Capture the cell that displays the provided text and extract its [X, Y] central coordinate. 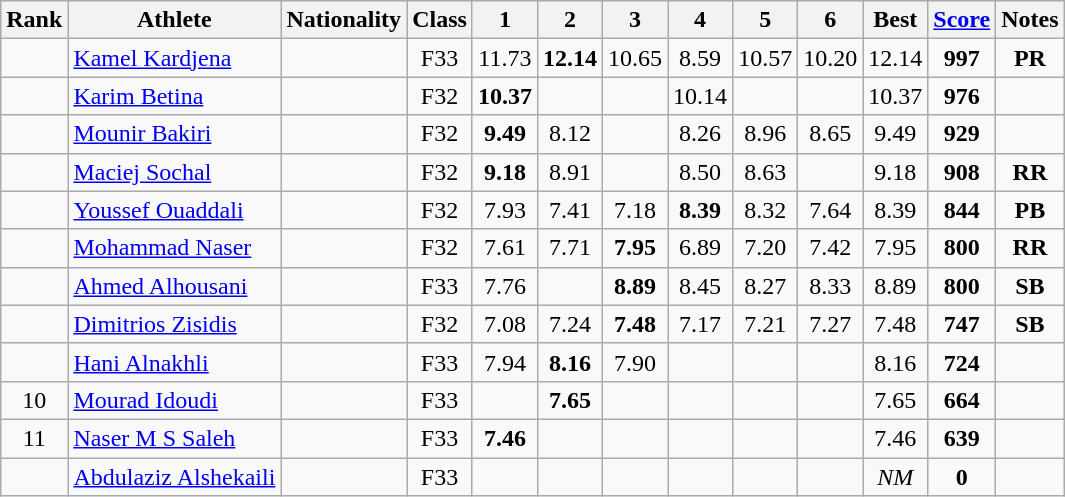
PR [1030, 58]
6 [830, 20]
10 [34, 400]
7.76 [504, 286]
Best [896, 20]
Class [440, 20]
Karim Betina [174, 96]
7.61 [504, 248]
8.27 [766, 286]
7.24 [570, 324]
664 [962, 400]
908 [962, 172]
724 [962, 362]
10.57 [766, 58]
11.73 [504, 58]
11 [34, 438]
8.32 [766, 210]
929 [962, 134]
Score [962, 20]
NM [896, 477]
Mounir Bakiri [174, 134]
Mourad Idoudi [174, 400]
8.63 [766, 172]
639 [962, 438]
7.64 [830, 210]
10.20 [830, 58]
7.93 [504, 210]
3 [634, 20]
747 [962, 324]
7.94 [504, 362]
844 [962, 210]
Notes [1030, 20]
2 [570, 20]
7.21 [766, 324]
Youssef Ouaddali [174, 210]
PB [1030, 210]
4 [700, 20]
8.26 [700, 134]
7.90 [634, 362]
7.41 [570, 210]
1 [504, 20]
8.33 [830, 286]
5 [766, 20]
0 [962, 477]
8.59 [700, 58]
Mohammad Naser [174, 248]
10.14 [700, 96]
8.12 [570, 134]
7.18 [634, 210]
10.65 [634, 58]
7.17 [700, 324]
7.42 [830, 248]
997 [962, 58]
Kamel Kardjena [174, 58]
Ahmed Alhousani [174, 286]
8.50 [700, 172]
7.08 [504, 324]
8.96 [766, 134]
6.89 [700, 248]
Abdulaziz Alshekaili [174, 477]
7.20 [766, 248]
Nationality [344, 20]
8.65 [830, 134]
Naser M S Saleh [174, 438]
8.45 [700, 286]
976 [962, 96]
Maciej Sochal [174, 172]
7.27 [830, 324]
8.91 [570, 172]
Rank [34, 20]
7.71 [570, 248]
Hani Alnakhli [174, 362]
Dimitrios Zisidis [174, 324]
Athlete [174, 20]
